Pinpoint the cell where the given text exists, returning its (X, Y) midpoint coordinate. 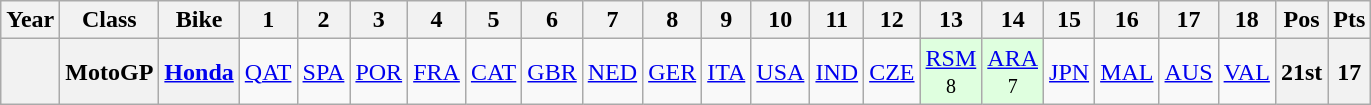
12 (892, 20)
3 (379, 20)
AUS (1188, 72)
9 (726, 20)
7 (612, 20)
13 (951, 20)
IND (837, 72)
1 (268, 20)
21st (1301, 72)
POR (379, 72)
8 (672, 20)
15 (1070, 20)
USA (780, 72)
JPN (1070, 72)
CAT (493, 72)
10 (780, 20)
RSM8 (951, 72)
Year (30, 20)
MAL (1127, 72)
SPA (324, 72)
18 (1246, 20)
MotoGP (110, 72)
2 (324, 20)
5 (493, 20)
4 (437, 20)
Class (110, 20)
Bike (199, 20)
FRA (437, 72)
CZE (892, 72)
11 (837, 20)
Pos (1301, 20)
NED (612, 72)
QAT (268, 72)
6 (552, 20)
Pts (1350, 20)
16 (1127, 20)
GER (672, 72)
ITA (726, 72)
ARA7 (1013, 72)
Honda (199, 72)
GBR (552, 72)
VAL (1246, 72)
14 (1013, 20)
